Locate the cell with the specified text and output its [X, Y] center coordinate. 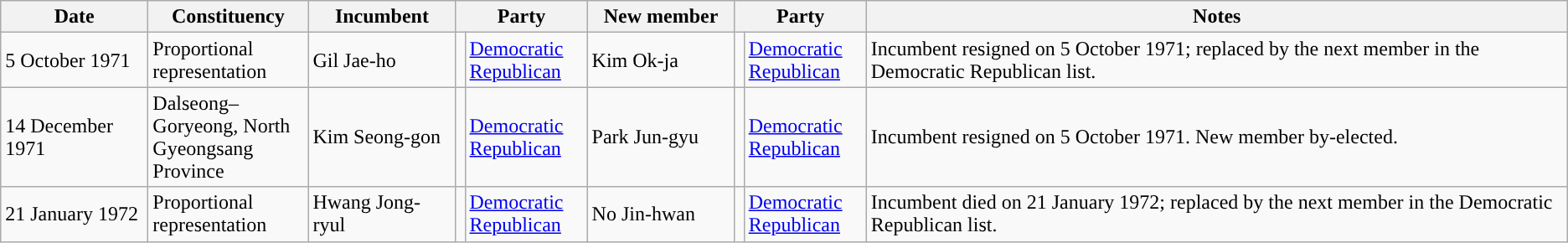
5 October 1971 [75, 60]
Constituency [228, 17]
Incumbent [382, 17]
Hwang Jong-ryul [382, 215]
Kim Ok-ja [661, 60]
Dalseong–Goryeong, North Gyeongsang Province [228, 137]
14 December 1971 [75, 137]
Gil Jae-ho [382, 60]
No Jin-hwan [661, 215]
21 January 1972 [75, 215]
Incumbent resigned on 5 October 1971. New member by-elected. [1216, 137]
Date [75, 17]
Kim Seong-gon [382, 137]
New member [661, 17]
Notes [1216, 17]
Incumbent died on 21 January 1972; replaced by the next member in the Democratic Republican list. [1216, 215]
Park Jun-gyu [661, 137]
Incumbent resigned on 5 October 1971; replaced by the next member in the Democratic Republican list. [1216, 60]
